Return (x, y) of the center of cell containing provided text 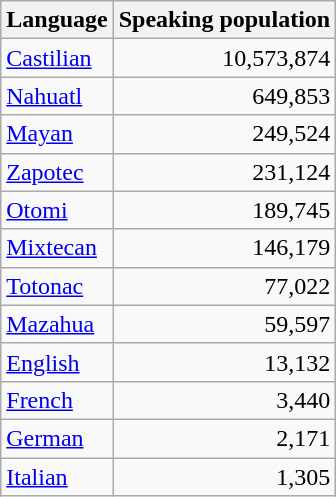
189,745 (224, 210)
59,597 (224, 324)
249,524 (224, 134)
649,853 (224, 96)
77,022 (224, 286)
Mazahua (57, 324)
German (57, 438)
3,440 (224, 400)
231,124 (224, 172)
Otomi (57, 210)
Italian (57, 477)
Mixtecan (57, 248)
Castilian (57, 58)
Language (57, 20)
13,132 (224, 362)
Totonac (57, 286)
10,573,874 (224, 58)
Mayan (57, 134)
146,179 (224, 248)
Speaking population (224, 20)
1,305 (224, 477)
Zapotec (57, 172)
Nahuatl (57, 96)
English (57, 362)
French (57, 400)
2,171 (224, 438)
